Identify which cell holds the provided text, then report its (X, Y) central coordinate. 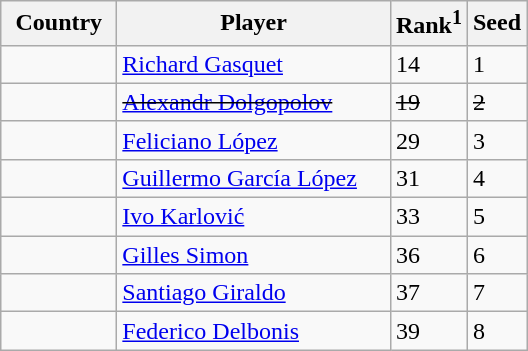
7 (496, 293)
29 (428, 140)
33 (428, 217)
39 (428, 331)
5 (496, 217)
4 (496, 178)
Federico Delbonis (254, 331)
8 (496, 331)
3 (496, 140)
Richard Gasquet (254, 64)
2 (496, 102)
Rank1 (428, 24)
Gilles Simon (254, 255)
Santiago Giraldo (254, 293)
Country (59, 24)
19 (428, 102)
Ivo Karlović (254, 217)
31 (428, 178)
Seed (496, 24)
36 (428, 255)
Guillermo García López (254, 178)
14 (428, 64)
1 (496, 64)
37 (428, 293)
Feliciano López (254, 140)
Alexandr Dolgopolov (254, 102)
6 (496, 255)
Player (254, 24)
